Scan for the cell matching the given text and deliver its [X, Y] coordinate at center. 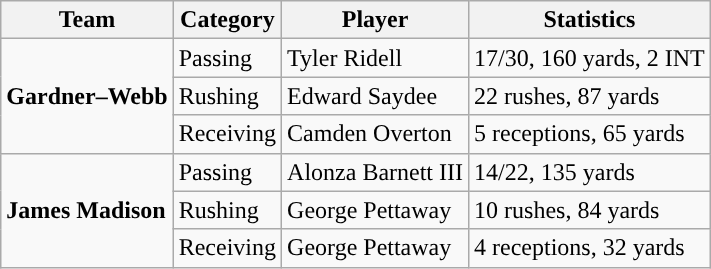
Tyler Ridell [376, 58]
5 receptions, 65 yards [590, 134]
James Madison [87, 210]
Edward Saydee [376, 96]
22 rushes, 87 yards [590, 96]
Alonza Barnett III [376, 172]
Player [376, 20]
Team [87, 20]
10 rushes, 84 yards [590, 210]
Camden Overton [376, 134]
Statistics [590, 20]
Category [227, 20]
4 receptions, 32 yards [590, 248]
17/30, 160 yards, 2 INT [590, 58]
14/22, 135 yards [590, 172]
Gardner–Webb [87, 96]
